Find where the given text appears and provide that cell's center as (x, y) coordinate. 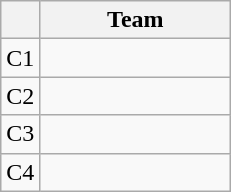
Team (136, 20)
C4 (20, 172)
C2 (20, 96)
C1 (20, 58)
C3 (20, 134)
